Pinpoint the cell where the given text exists, returning its (x, y) midpoint coordinate. 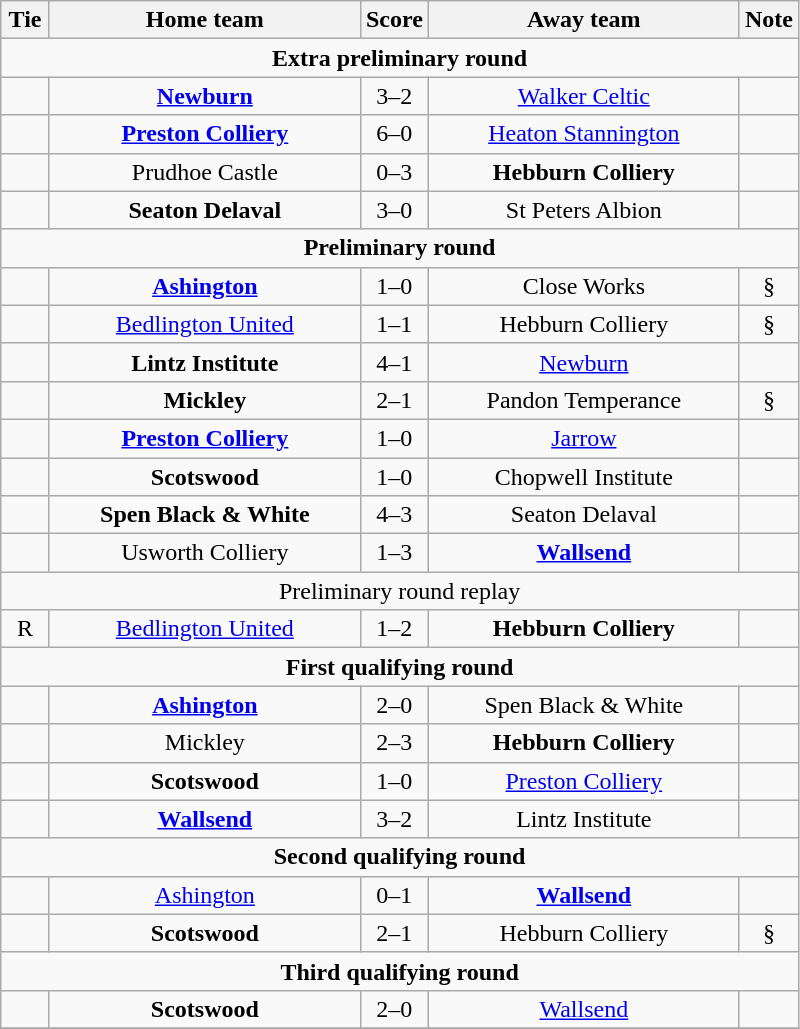
Jarrow (584, 438)
Prudhoe Castle (204, 172)
St Peters Albion (584, 210)
Usworth Colliery (204, 553)
Extra preliminary round (400, 58)
Note (768, 20)
2–3 (394, 743)
Third qualifying round (400, 971)
Home team (204, 20)
Chopwell Institute (584, 477)
3–0 (394, 210)
Heaton Stannington (584, 134)
Tie (26, 20)
0–3 (394, 172)
R (26, 629)
4–1 (394, 362)
Away team (584, 20)
Close Works (584, 286)
1–1 (394, 324)
4–3 (394, 515)
1–3 (394, 553)
Pandon Temperance (584, 400)
Walker Celtic (584, 96)
Preliminary round replay (400, 591)
Preliminary round (400, 248)
1–2 (394, 629)
6–0 (394, 134)
Second qualifying round (400, 857)
Score (394, 20)
0–1 (394, 895)
First qualifying round (400, 667)
